Extract the [X, Y] coordinate from the center of the cell holding the provided text.  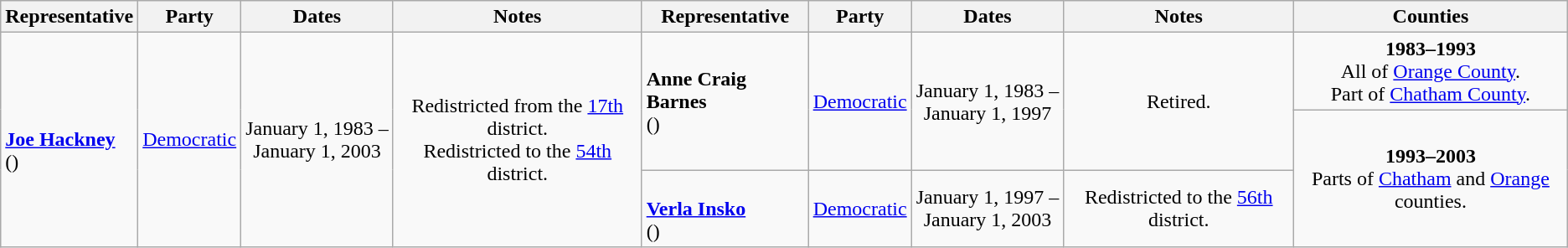
Verla Insko() [725, 209]
1983–1993 All of Orange County. Part of Chatham County. [1431, 71]
Redistricted from the 17th district. Redistricted to the 54th district. [518, 140]
Redistricted to the 56th district. [1179, 209]
Retired. [1179, 101]
Anne Craig Barnes() [725, 101]
January 1, 1983 – January 1, 1997 [988, 101]
Joe Hackney() [70, 140]
1993–2003 Parts of Chatham and Orange counties. [1431, 178]
Counties [1431, 17]
January 1, 1983 – January 1, 2003 [317, 140]
January 1, 1997 – January 1, 2003 [988, 209]
